Determine the (X, Y) coordinate at the center of the cell enclosing the given text.  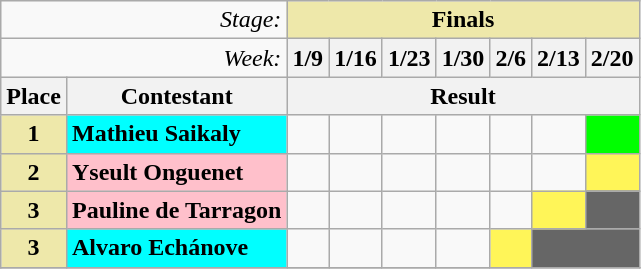
Result (463, 96)
1 (34, 134)
Mathieu Saikaly (176, 134)
Stage: (144, 20)
1/23 (409, 58)
Week: (144, 58)
1/9 (308, 58)
Contestant (176, 96)
Place (34, 96)
Alvaro Echánove (176, 248)
Pauline de Tarragon (176, 210)
2/6 (511, 58)
Finals (463, 20)
Yseult Onguenet (176, 172)
2 (34, 172)
2/13 (559, 58)
2/20 (612, 58)
1/16 (356, 58)
1/30 (463, 58)
